Scan for the cell matching the given text and deliver its (x, y) coordinate at center. 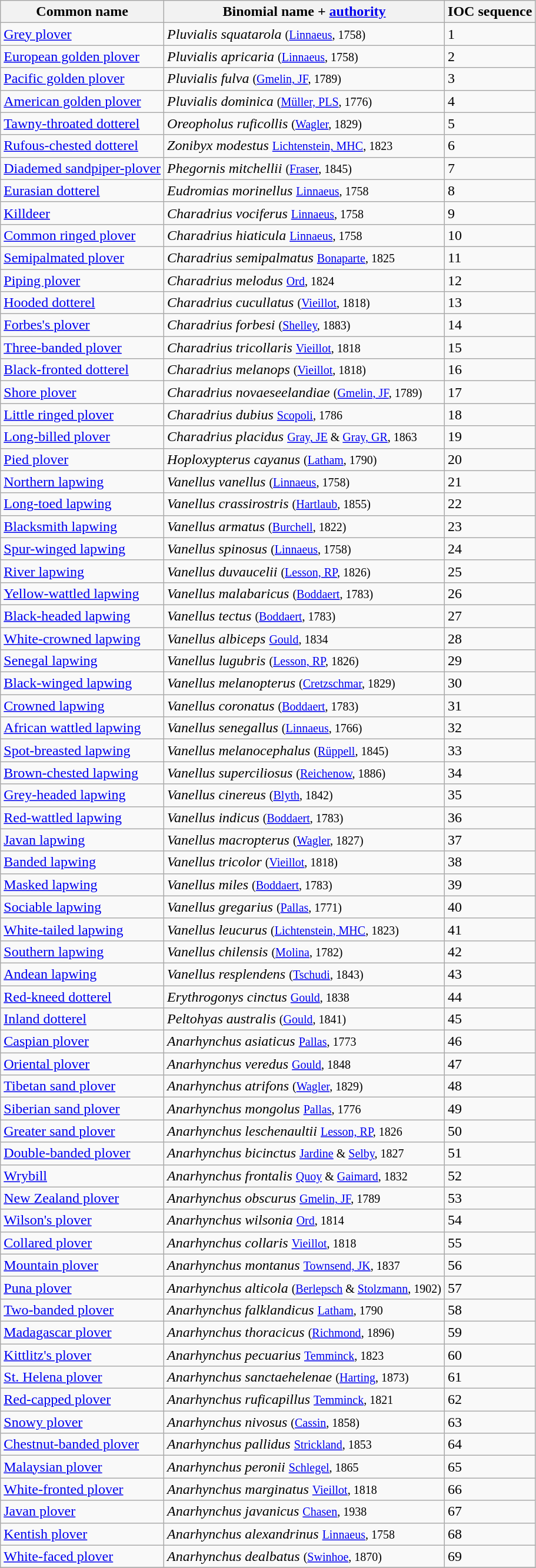
Mountain plover (82, 1265)
7 (490, 168)
Charadrius novaeseelandiae (Gmelin, JF, 1789) (305, 392)
4 (490, 101)
17 (490, 392)
Javan plover (82, 1512)
Killdeer (82, 213)
30 (490, 683)
5 (490, 124)
Anarhynchus bicinctus Jardine & Selby, 1827 (305, 1153)
Spot-breasted lapwing (82, 750)
1 (490, 34)
38 (490, 862)
Pacific golden plover (82, 79)
15 (490, 348)
53 (490, 1198)
Vanellus macropterus (Wagler, 1827) (305, 840)
Banded lapwing (82, 862)
Tawny-throated dotterel (82, 124)
Charadrius hiaticula Linnaeus, 1758 (305, 235)
Tibetan sand plover (82, 1086)
Kittlitz's plover (82, 1355)
IOC sequence (490, 12)
69 (490, 1556)
Vanellus vanellus (Linnaeus, 1758) (305, 482)
Long-toed lapwing (82, 504)
Piping plover (82, 281)
Vanellus chilensis (Molina, 1782) (305, 952)
Pluvialis fulva (Gmelin, JF, 1789) (305, 79)
49 (490, 1109)
Semipalmated plover (82, 258)
21 (490, 482)
Madagascar plover (82, 1332)
Anarhynchus wilsonia Ord, 1814 (305, 1220)
Vanellus spinosus (Linnaeus, 1758) (305, 549)
Peltohyas australis (Gould, 1841) (305, 1019)
Anarhynchus thoracicus (Richmond, 1896) (305, 1332)
52 (490, 1176)
Sociable lapwing (82, 907)
Kentish plover (82, 1534)
42 (490, 952)
Anarhynchus mongolus Pallas, 1776 (305, 1109)
Anarhynchus nivosus (Cassin, 1858) (305, 1422)
Anarhynchus montanus Townsend, JK, 1837 (305, 1265)
25 (490, 571)
Anarhynchus leschenaultii Lesson, RP, 1826 (305, 1131)
Crowned lapwing (82, 706)
58 (490, 1310)
Two-banded plover (82, 1310)
Charadrius vociferus Linnaeus, 1758 (305, 213)
33 (490, 750)
60 (490, 1355)
51 (490, 1153)
Vanellus duvaucelii (Lesson, RP, 1826) (305, 571)
Black-winged lapwing (82, 683)
32 (490, 728)
Wrybill (82, 1176)
Three-banded plover (82, 348)
37 (490, 840)
Vanellus melanopterus (Cretzschmar, 1829) (305, 683)
29 (490, 661)
62 (490, 1400)
Vanellus cinereus (Blyth, 1842) (305, 795)
10 (490, 235)
Binomial name + authority (305, 12)
65 (490, 1467)
Erythrogonys cinctus Gould, 1838 (305, 997)
Anarhynchus marginatus Vieillot, 1818 (305, 1489)
47 (490, 1064)
Pluvialis dominica (Müller, PLS, 1776) (305, 101)
24 (490, 549)
Charadrius cucullatus (Vieillot, 1818) (305, 303)
Oreopholus ruficollis (Wagler, 1829) (305, 124)
Vanellus albiceps Gould, 1834 (305, 638)
Anarhynchus frontalis Quoy & Gaimard, 1832 (305, 1176)
Phegornis mitchellii (Fraser, 1845) (305, 168)
Anarhynchus obscurus Gmelin, JF, 1789 (305, 1198)
Grey-headed lapwing (82, 795)
Shore plover (82, 392)
23 (490, 526)
63 (490, 1422)
Anarhynchus collaris Vieillot, 1818 (305, 1243)
Common ringed plover (82, 235)
20 (490, 459)
Anarhynchus falklandicus Latham, 1790 (305, 1310)
Siberian sand plover (82, 1109)
Vanellus miles (Boddaert, 1783) (305, 885)
European golden plover (82, 56)
64 (490, 1444)
Vanellus lugubris (Lesson, RP, 1826) (305, 661)
Vanellus coronatus (Boddaert, 1783) (305, 706)
Red-kneed dotterel (82, 997)
Northern lapwing (82, 482)
Anarhynchus alticola (Berlepsch & Stolzmann, 1902) (305, 1287)
9 (490, 213)
68 (490, 1534)
Anarhynchus javanicus Chasen, 1938 (305, 1512)
12 (490, 281)
Oriental plover (82, 1064)
Inland dotterel (82, 1019)
Anarhynchus pallidus Strickland, 1853 (305, 1444)
2 (490, 56)
Caspian plover (82, 1042)
48 (490, 1086)
Vanellus leucurus (Lichtenstein, MHC, 1823) (305, 929)
Yellow-wattled lapwing (82, 593)
Greater sand plover (82, 1131)
55 (490, 1243)
59 (490, 1332)
Charadrius melodus Ord, 1824 (305, 281)
Pied plover (82, 459)
Vanellus gregarius (Pallas, 1771) (305, 907)
18 (490, 415)
Javan lapwing (82, 840)
Black-headed lapwing (82, 616)
Blacksmith lapwing (82, 526)
Red-capped plover (82, 1400)
American golden plover (82, 101)
35 (490, 795)
River lapwing (82, 571)
Vanellus senegallus (Linnaeus, 1766) (305, 728)
Charadrius semipalmatus Bonaparte, 1825 (305, 258)
African wattled lapwing (82, 728)
Vanellus crassirostris (Hartlaub, 1855) (305, 504)
Anarhynchus asiaticus Pallas, 1773 (305, 1042)
Brown-chested lapwing (82, 773)
Charadrius dubius Scopoli, 1786 (305, 415)
61 (490, 1377)
Pluvialis squatarola (Linnaeus, 1758) (305, 34)
13 (490, 303)
Hooded dotterel (82, 303)
Eurasian dotterel (82, 191)
Anarhynchus sanctaehelenae (Harting, 1873) (305, 1377)
45 (490, 1019)
Charadrius forbesi (Shelley, 1883) (305, 325)
11 (490, 258)
Vanellus armatus (Burchell, 1822) (305, 526)
Red-wattled lapwing (82, 818)
Vanellus indicus (Boddaert, 1783) (305, 818)
57 (490, 1287)
Collared plover (82, 1243)
Diademed sandpiper-plover (82, 168)
Black-fronted dotterel (82, 370)
8 (490, 191)
Charadrius tricollaris Vieillot, 1818 (305, 348)
Vanellus resplendens (Tschudi, 1843) (305, 974)
Anarhynchus pecuarius Temminck, 1823 (305, 1355)
27 (490, 616)
50 (490, 1131)
Grey plover (82, 34)
Anarhynchus ruficapillus Temminck, 1821 (305, 1400)
Eudromias morinellus Linnaeus, 1758 (305, 191)
56 (490, 1265)
39 (490, 885)
Southern lapwing (82, 952)
Vanellus tectus (Boddaert, 1783) (305, 616)
Vanellus tricolor (Vieillot, 1818) (305, 862)
Wilson's plover (82, 1220)
16 (490, 370)
41 (490, 929)
Puna plover (82, 1287)
Snowy plover (82, 1422)
26 (490, 593)
Malaysian plover (82, 1467)
36 (490, 818)
14 (490, 325)
Masked lapwing (82, 885)
New Zealand plover (82, 1198)
Forbes's plover (82, 325)
Vanellus melanocephalus (Rüppell, 1845) (305, 750)
White-fronted plover (82, 1489)
34 (490, 773)
Rufous-chested dotterel (82, 146)
54 (490, 1220)
Pluvialis apricaria (Linnaeus, 1758) (305, 56)
Charadrius melanops (Vieillot, 1818) (305, 370)
Zonibyx modestus Lichtenstein, MHC, 1823 (305, 146)
Long-billed plover (82, 437)
46 (490, 1042)
66 (490, 1489)
White-tailed lapwing (82, 929)
White-crowned lapwing (82, 638)
Hoploxypterus cayanus (Latham, 1790) (305, 459)
3 (490, 79)
Little ringed plover (82, 415)
Andean lapwing (82, 974)
44 (490, 997)
Chestnut-banded plover (82, 1444)
19 (490, 437)
Double-banded plover (82, 1153)
Charadrius placidus Gray, JE & Gray, GR, 1863 (305, 437)
6 (490, 146)
Vanellus superciliosus (Reichenow, 1886) (305, 773)
31 (490, 706)
40 (490, 907)
Spur-winged lapwing (82, 549)
43 (490, 974)
Anarhynchus dealbatus (Swinhoe, 1870) (305, 1556)
Vanellus malabaricus (Boddaert, 1783) (305, 593)
St. Helena plover (82, 1377)
Senegal lapwing (82, 661)
Anarhynchus atrifons (Wagler, 1829) (305, 1086)
22 (490, 504)
Common name (82, 12)
Anarhynchus peronii Schlegel, 1865 (305, 1467)
28 (490, 638)
White-faced plover (82, 1556)
Anarhynchus veredus Gould, 1848 (305, 1064)
Anarhynchus alexandrinus Linnaeus, 1758 (305, 1534)
67 (490, 1512)
